Scan for the cell matching the given text and deliver its (x, y) coordinate at center. 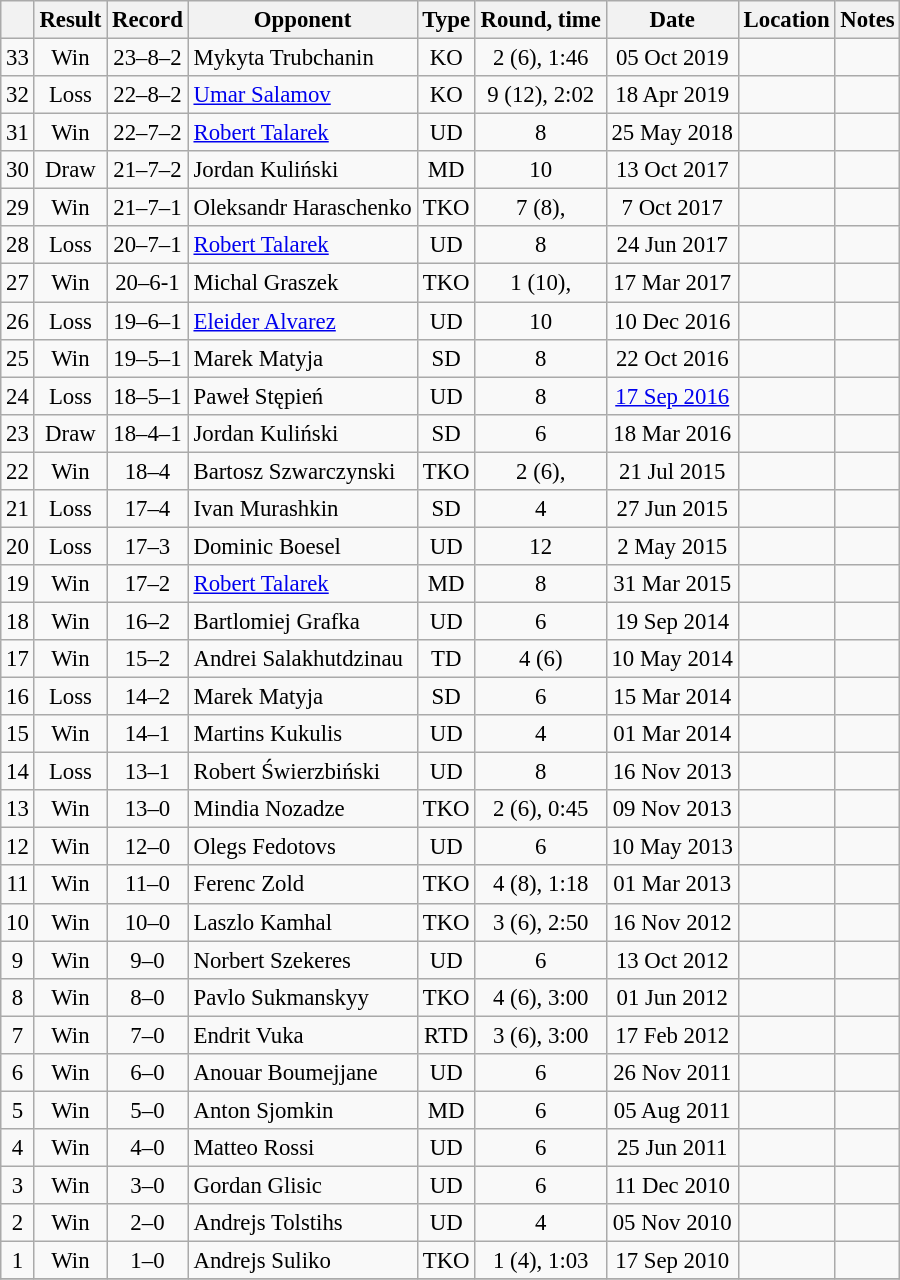
14–2 (148, 697)
18–4 (148, 471)
17 Mar 2017 (672, 283)
21–7–2 (148, 170)
17–3 (148, 546)
18–4–1 (148, 433)
10–0 (148, 922)
Date (672, 20)
32 (18, 95)
22–8–2 (148, 95)
Result (70, 20)
17 Sep 2010 (672, 1261)
17–2 (148, 584)
Round, time (540, 20)
25 Jun 2011 (672, 1148)
23 (18, 433)
Ferenc Zold (302, 885)
2 (6), (540, 471)
Umar Salamov (302, 95)
4 (6) (540, 659)
20 (18, 546)
16 Nov 2013 (672, 772)
Martins Kukulis (302, 734)
5 (18, 1110)
7 (18, 1035)
18 Apr 2019 (672, 95)
15 (18, 734)
2 (18, 1223)
1 (4), 1:03 (540, 1261)
31 (18, 133)
Matteo Rossi (302, 1148)
24 Jun 2017 (672, 245)
Location (786, 20)
Record (148, 20)
31 Mar 2015 (672, 584)
Laszlo Kamhal (302, 922)
29 (18, 208)
11–0 (148, 885)
Ivan Murashkin (302, 509)
05 Oct 2019 (672, 58)
Mykyta Trubchanin (302, 58)
21 (18, 509)
19 Sep 2014 (672, 621)
10 May 2014 (672, 659)
19–5–1 (148, 358)
Endrit Vuka (302, 1035)
26 Nov 2011 (672, 1073)
24 (18, 396)
18 (18, 621)
Gordan Glisic (302, 1185)
Notes (868, 20)
2–0 (148, 1223)
1 (18, 1261)
11 (18, 885)
25 (18, 358)
TD (446, 659)
22 (18, 471)
22 Oct 2016 (672, 358)
Robert Świerzbiński (302, 772)
13–0 (148, 809)
9–0 (148, 960)
Pavlo Sukmanskyy (302, 997)
20–6-1 (148, 283)
7 Oct 2017 (672, 208)
09 Nov 2013 (672, 809)
3–0 (148, 1185)
28 (18, 245)
10 May 2013 (672, 847)
Bartlomiej Grafka (302, 621)
3 (6), 3:00 (540, 1035)
19 (18, 584)
1 (10), (540, 283)
17 (18, 659)
21 Jul 2015 (672, 471)
05 Aug 2011 (672, 1110)
9 (12), 2:02 (540, 95)
2 (6), 0:45 (540, 809)
Anton Sjomkin (302, 1110)
20–7–1 (148, 245)
3 (6), 2:50 (540, 922)
9 (18, 960)
17 Feb 2012 (672, 1035)
8–0 (148, 997)
13 Oct 2017 (672, 170)
14 (18, 772)
3 (18, 1185)
21–7–1 (148, 208)
15–2 (148, 659)
18–5–1 (148, 396)
RTD (446, 1035)
7 (8), (540, 208)
27 Jun 2015 (672, 509)
25 May 2018 (672, 133)
16–2 (148, 621)
Michal Graszek (302, 283)
14–1 (148, 734)
4 (8), 1:18 (540, 885)
22–7–2 (148, 133)
Norbert Szekeres (302, 960)
17 Sep 2016 (672, 396)
Dominic Boesel (302, 546)
18 Mar 2016 (672, 433)
7–0 (148, 1035)
5–0 (148, 1110)
Andrejs Tolstihs (302, 1223)
Eleider Alvarez (302, 321)
01 Jun 2012 (672, 997)
Anouar Boumejjane (302, 1073)
Type (446, 20)
13 (18, 809)
Andrei Salakhutdzinau (302, 659)
10 Dec 2016 (672, 321)
30 (18, 170)
01 Mar 2014 (672, 734)
05 Nov 2010 (672, 1223)
4–0 (148, 1148)
17–4 (148, 509)
19–6–1 (148, 321)
Opponent (302, 20)
6–0 (148, 1073)
26 (18, 321)
12–0 (148, 847)
2 (6), 1:46 (540, 58)
01 Mar 2013 (672, 885)
Andrejs Suliko (302, 1261)
4 (6), 3:00 (540, 997)
33 (18, 58)
16 Nov 2012 (672, 922)
16 (18, 697)
27 (18, 283)
13–1 (148, 772)
1–0 (148, 1261)
23–8–2 (148, 58)
Paweł Stępień (302, 396)
11 Dec 2010 (672, 1185)
Oleksandr Haraschenko (302, 208)
Mindia Nozadze (302, 809)
13 Oct 2012 (672, 960)
Olegs Fedotovs (302, 847)
Bartosz Szwarczynski (302, 471)
2 May 2015 (672, 546)
15 Mar 2014 (672, 697)
